Provide the [X, Y] coordinate of the cell's center where the given text is located.  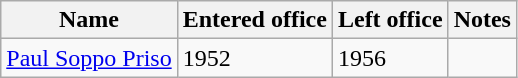
1956 [390, 58]
1952 [254, 58]
Entered office [254, 20]
Paul Soppo Priso [89, 58]
Notes [482, 20]
Left office [390, 20]
Name [89, 20]
